Locate the cell with the specified text and output its [X, Y] center coordinate. 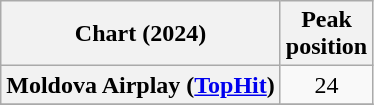
Chart (2024) [141, 34]
24 [326, 85]
Peakposition [326, 34]
Moldova Airplay (TopHit) [141, 85]
